Detect which cell encompasses the target text, then output its [X, Y] center coordinate. 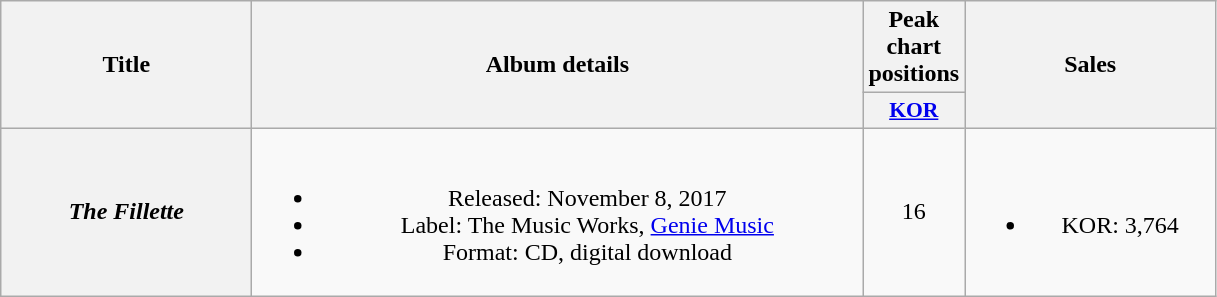
Released: November 8, 2017Label: The Music Works, Genie MusicFormat: CD, digital download [558, 212]
Peak chart positions [914, 47]
KOR [914, 111]
The Fillette [126, 212]
KOR: 3,764 [1090, 212]
Album details [558, 65]
Sales [1090, 65]
16 [914, 212]
Title [126, 65]
